Output the (x, y) coordinate of the center of the cell containing the given text.  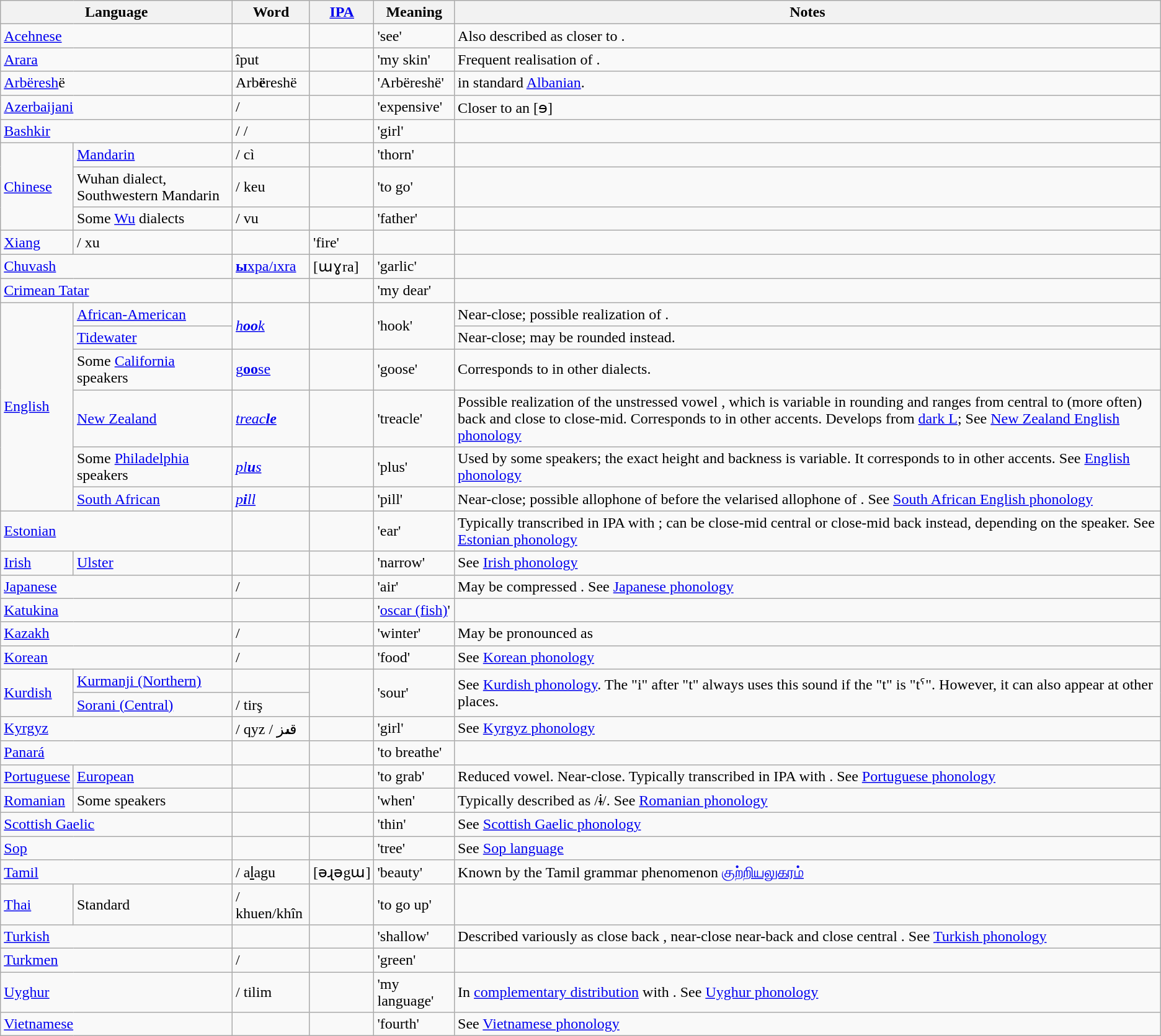
/ qyz / قىز (272, 728)
'my language' (414, 992)
Bashkir (117, 131)
pill (272, 499)
'beauty' (414, 872)
Ulster (153, 563)
Also described as closer to . (807, 36)
IPA (342, 12)
Arara (117, 60)
See Korean phonology (807, 657)
'oscar (fish)' (414, 610)
Kurmanji (Northern) (153, 681)
Portuguese (37, 776)
'hook' (414, 326)
Described variously as close back , near-close near-back and close central . See Turkish phonology (807, 936)
Kazakh (117, 634)
See Irish phonology (807, 563)
Standard (153, 904)
'see' (414, 36)
Typically described as /ɨ/. See Romanian phonology (807, 800)
Language (117, 12)
[əɻəgɯ] (342, 872)
/ keu (272, 187)
[ɯɣra] (342, 267)
'garlic' (414, 267)
May be compressed . See Japanese phonology (807, 587)
'expensive' (414, 107)
Xiang (37, 242)
Japanese (117, 587)
Near-close; possible allophone of before the velarised allophone of . See South African English phonology (807, 499)
/ / (272, 131)
Scottish Gaelic (117, 825)
'shallow' (414, 936)
Kurdish (37, 693)
See Scottish Gaelic phonology (807, 825)
'green' (414, 960)
Estonian (117, 531)
in standard Albanian. (807, 83)
Reduced vowel. Near-close. Typically transcribed in IPA with . See Portuguese phonology (807, 776)
'plus' (414, 467)
Turkmen (117, 960)
Some Wu dialects (153, 219)
Korean (117, 657)
May be pronounced as (807, 634)
Meaning (414, 12)
'winter' (414, 634)
Thai (37, 904)
South African (153, 499)
Uyghur (117, 992)
/ tilim (272, 992)
'Arbëreshë' (414, 83)
Typically transcribed in IPA with ; can be close-mid central or close-mid back instead, depending on the speaker. See Estonian phonology (807, 531)
Chinese (37, 187)
Sorani (Central) (153, 704)
/ tirş (272, 704)
Azerbaijani (117, 107)
'goose' (414, 370)
English (37, 407)
See Sop language (807, 848)
Turkish (117, 936)
ыхра/ıxra (272, 267)
'food' (414, 657)
/ vu (272, 219)
'narrow' (414, 563)
See Kyrgyz phonology (807, 728)
Near-close; may be rounded instead. (807, 338)
'treacle' (414, 418)
Near-close; possible realization of . (807, 314)
Frequent realisation of . (807, 60)
'thin' (414, 825)
/ cì (272, 155)
African-American (153, 314)
Mandarin (153, 155)
Irish (37, 563)
treacle (272, 418)
New Zealand (153, 418)
'tree' (414, 848)
'my dear' (414, 290)
Corresponds to in other dialects. (807, 370)
Panará (117, 753)
Vietnamese (117, 1024)
'to go' (414, 187)
Some speakers (153, 800)
Crimean Tatar (117, 290)
îput (272, 60)
'to grab' (414, 776)
Word (272, 12)
/ xu (153, 242)
Sop (117, 848)
Chuvash (117, 267)
/ aḻagu (272, 872)
Tamil (117, 872)
Notes (807, 12)
'when' (414, 800)
plus (272, 467)
goose (272, 370)
Wuhan dialect, Southwestern Mandarin (153, 187)
'father' (414, 219)
See Kurdish phonology. The "i" after "t" always uses this sound if the "t" is "tˤ". However, it can also appear at other places. (807, 693)
hook (272, 326)
'ear' (414, 531)
'thorn' (414, 155)
Some Philadelphia speakers (153, 467)
'fire' (342, 242)
Acehnese (117, 36)
See Vietnamese phonology (807, 1024)
'fourth' (414, 1024)
Romanian (37, 800)
'my skin' (414, 60)
Known by the Tamil grammar phenomenon குற்றியலுகரம் (807, 872)
Kyrgyz (117, 728)
Some California speakers (153, 370)
Tidewater (153, 338)
Used by some speakers; the exact height and backness is variable. It corresponds to in other accents. See English phonology (807, 467)
'pill' (414, 499)
'to go up' (414, 904)
European (153, 776)
Closer to an [ɘ] (807, 107)
'sour' (414, 693)
'to breathe' (414, 753)
/ khuen/khîn (272, 904)
Katukina (117, 610)
'air' (414, 587)
In complementary distribution with . See Uyghur phonology (807, 992)
